Determine the [X, Y] coordinate at the center of the cell enclosing the given text.  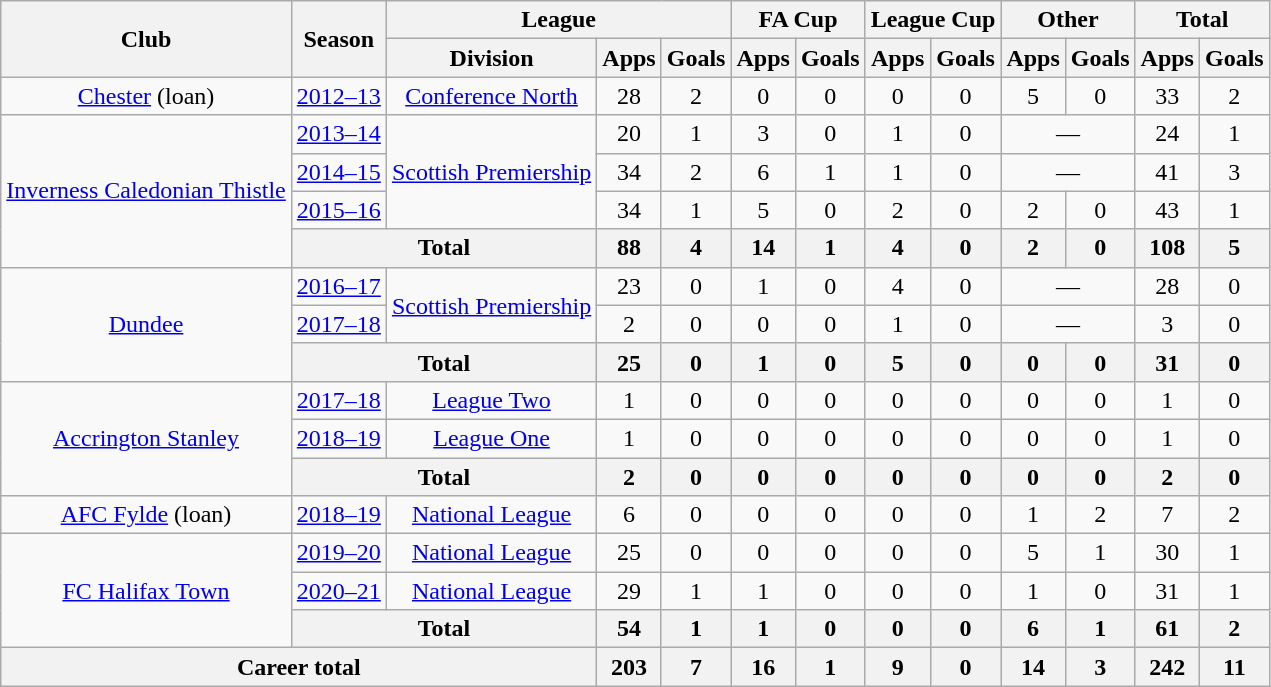
88 [629, 248]
203 [629, 667]
League [558, 20]
League Two [491, 400]
54 [629, 629]
FC Halifax Town [146, 591]
16 [763, 667]
2016–17 [338, 286]
24 [1167, 134]
108 [1167, 248]
2013–14 [338, 134]
29 [629, 591]
242 [1167, 667]
League One [491, 438]
Season [338, 39]
33 [1167, 96]
30 [1167, 553]
Inverness Caledonian Thistle [146, 191]
Dundee [146, 324]
Club [146, 39]
Division [491, 58]
2015–16 [338, 210]
Accrington Stanley [146, 438]
9 [898, 667]
FA Cup [798, 20]
Career total [299, 667]
43 [1167, 210]
Chester (loan) [146, 96]
41 [1167, 172]
2019–20 [338, 553]
61 [1167, 629]
2014–15 [338, 172]
2020–21 [338, 591]
League Cup [933, 20]
20 [629, 134]
11 [1234, 667]
23 [629, 286]
Conference North [491, 96]
Other [1068, 20]
2012–13 [338, 96]
AFC Fylde (loan) [146, 515]
